Output the (X, Y) coordinate of the center of the cell containing the given text.  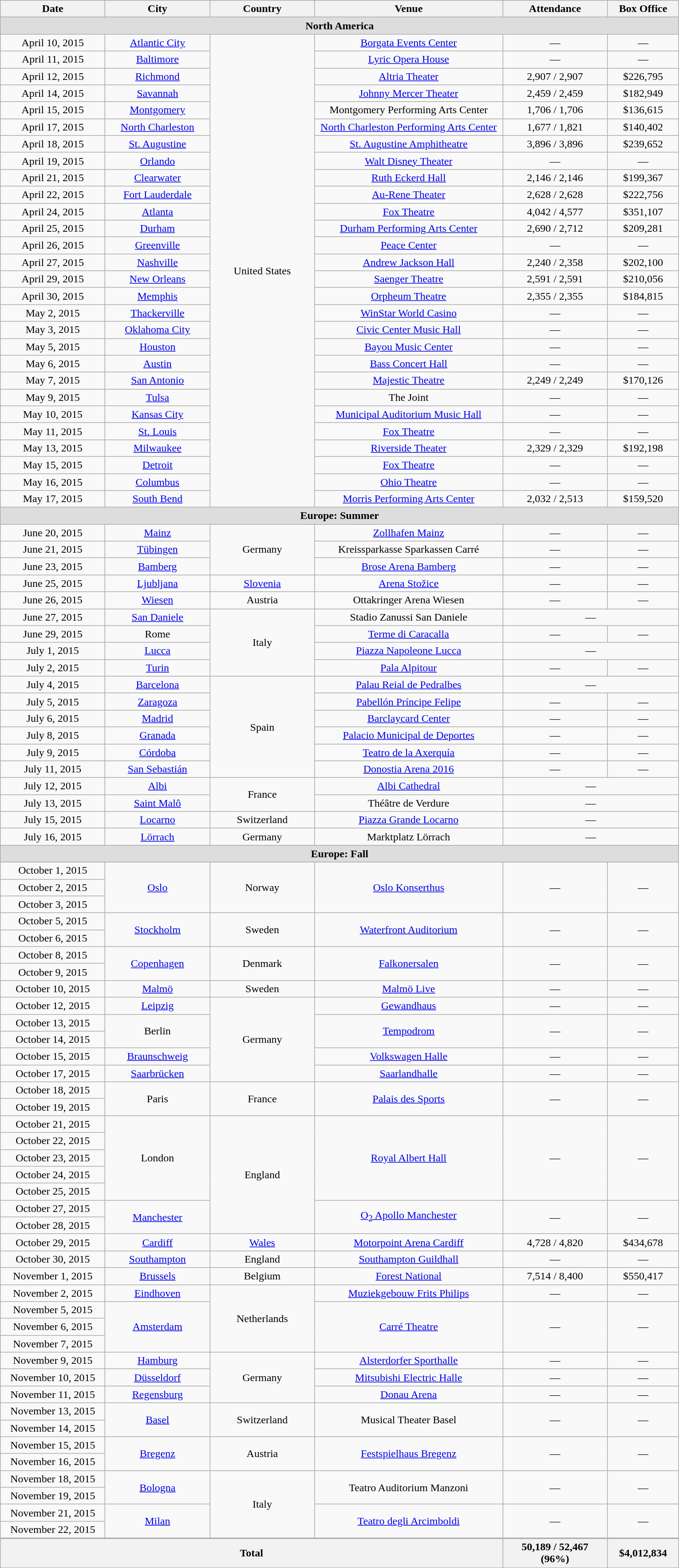
Majestic Theatre (409, 380)
Belgium (262, 1276)
October 19, 2015 (53, 1107)
$351,107 (643, 212)
Forest National (409, 1276)
$202,100 (643, 262)
Europe: Summer (340, 516)
Arena Stožice (409, 583)
Oklahoma City (158, 330)
Terme di Caracalla (409, 634)
Waterfront Auditorium (409, 930)
Musical Theater Basel (409, 1420)
Atlantic City (158, 43)
Andrew Jackson Hall (409, 262)
April 14, 2015 (53, 93)
October 10, 2015 (53, 989)
Orpheum Theatre (409, 296)
May 15, 2015 (53, 465)
WinStar World Casino (409, 313)
Motorpoint Arena Cardiff (409, 1242)
Pabellón Príncipe Felipe (409, 701)
Southampton Guildhall (409, 1259)
The Joint (409, 397)
October 30, 2015 (53, 1259)
Borgata Events Center (409, 43)
October 27, 2015 (53, 1208)
Tempodrom (409, 1031)
October 22, 2015 (53, 1141)
Detroit (158, 465)
May 6, 2015 (53, 364)
$210,056 (643, 279)
$192,198 (643, 448)
June 26, 2015 (53, 600)
Zaragoza (158, 701)
Paris (158, 1099)
Brussels (158, 1276)
April 26, 2015 (53, 245)
Hamburg (158, 1361)
Ottakringer Arena Wiesen (409, 600)
Teatro Auditorium Manzoni (409, 1487)
2,690 / 2,712 (555, 229)
Brose Arena Bamberg (409, 566)
November 6, 2015 (53, 1327)
Columbus (158, 482)
October 14, 2015 (53, 1040)
May 5, 2015 (53, 347)
October 5, 2015 (53, 921)
June 23, 2015 (53, 566)
July 12, 2015 (53, 786)
United States (262, 271)
Wiesen (158, 600)
San Daniele (158, 617)
November 14, 2015 (53, 1428)
Houston (158, 347)
Eindhoven (158, 1293)
Berlin (158, 1031)
St. Louis (158, 431)
Tulsa (158, 397)
July 4, 2015 (53, 685)
4,728 / 4,820 (555, 1242)
October 21, 2015 (53, 1124)
June 27, 2015 (53, 617)
Copenhagen (158, 963)
Savannah (158, 93)
October 6, 2015 (53, 938)
October 2, 2015 (53, 887)
Nashville (158, 262)
May 17, 2015 (53, 499)
Barclaycard Center (409, 718)
Marktplatz Lörrach (409, 837)
Richmond (158, 76)
Tübingen (158, 550)
Peace Center (409, 245)
Amsterdam (158, 1327)
Théâtre de Verdure (409, 803)
April 27, 2015 (53, 262)
$184,815 (643, 296)
2,329 / 2,329 (555, 448)
$222,756 (643, 194)
$550,417 (643, 1276)
June 20, 2015 (53, 533)
3,896 / 3,896 (555, 144)
Country (262, 9)
Thackerville (158, 313)
New Orleans (158, 279)
Saint Malô (158, 803)
Oslo Konserthus (409, 887)
Lörrach (158, 837)
Europe: Fall (340, 854)
Montgomery (158, 110)
4,042 / 4,577 (555, 212)
April 12, 2015 (53, 76)
November 11, 2015 (53, 1394)
November 10, 2015 (53, 1378)
Durham (158, 229)
Saarbrücken (158, 1073)
Au-Rene Theater (409, 194)
Ruth Eckerd Hall (409, 178)
Wales (262, 1242)
Total (252, 1553)
Bologna (158, 1487)
Cardiff (158, 1242)
October 25, 2015 (53, 1192)
October 1, 2015 (53, 871)
June 29, 2015 (53, 634)
$4,012,834 (643, 1553)
October 28, 2015 (53, 1225)
1,706 / 1,706 (555, 110)
Rome (158, 634)
Southampton (158, 1259)
Mainz (158, 533)
Bamberg (158, 566)
1,677 / 1,821 (555, 127)
October 23, 2015 (53, 1158)
Ljubljana (158, 583)
North Charleston Performing Arts Center (409, 127)
Atlanta (158, 212)
Orlando (158, 161)
October 15, 2015 (53, 1057)
April 17, 2015 (53, 127)
Bayou Music Center (409, 347)
Manchester (158, 1217)
November 2, 2015 (53, 1293)
Bregenz (158, 1453)
2,249 / 2,249 (555, 380)
North Charleston (158, 127)
Albi (158, 786)
50,189 / 52,467 (96%) (555, 1553)
$182,949 (643, 93)
Memphis (158, 296)
April 24, 2015 (53, 212)
2,032 / 2,513 (555, 499)
July 11, 2015 (53, 769)
Malmö Live (409, 989)
Durham Performing Arts Center (409, 229)
Clearwater (158, 178)
Pala Alpitour (409, 668)
London (158, 1158)
Denmark (262, 963)
Braunschweig (158, 1057)
October 24, 2015 (53, 1175)
November 7, 2015 (53, 1344)
Riverside Theater (409, 448)
Albi Cathedral (409, 786)
Basel (158, 1420)
2,591 / 2,591 (555, 279)
October 18, 2015 (53, 1090)
Palacio Municipal de Deportes (409, 735)
Walt Disney Theater (409, 161)
November 22, 2015 (53, 1530)
November 15, 2015 (53, 1445)
Volkswagen Halle (409, 1057)
July 13, 2015 (53, 803)
April 15, 2015 (53, 110)
South Bend (158, 499)
April 19, 2015 (53, 161)
Saenger Theatre (409, 279)
October 29, 2015 (53, 1242)
North America (340, 26)
November 13, 2015 (53, 1411)
2,459 / 2,459 (555, 93)
Palau Reial de Pedralbes (409, 685)
Festspielhaus Bregenz (409, 1453)
$170,126 (643, 380)
Date (53, 9)
Piazza Grande Locarno (409, 820)
Palais des Sports (409, 1099)
Venue (409, 9)
$136,615 (643, 110)
July 15, 2015 (53, 820)
May 11, 2015 (53, 431)
Ohio Theatre (409, 482)
November 5, 2015 (53, 1310)
October 17, 2015 (53, 1073)
May 2, 2015 (53, 313)
October 12, 2015 (53, 1006)
October 13, 2015 (53, 1022)
April 18, 2015 (53, 144)
July 5, 2015 (53, 701)
Lucca (158, 651)
April 10, 2015 (53, 43)
Mitsubishi Electric Halle (409, 1378)
Alsterdorfer Sporthalle (409, 1361)
Donostia Arena 2016 (409, 769)
June 25, 2015 (53, 583)
July 9, 2015 (53, 752)
April 11, 2015 (53, 59)
Netherlands (262, 1319)
April 22, 2015 (53, 194)
St. Augustine (158, 144)
October 8, 2015 (53, 955)
Lyric Opera House (409, 59)
April 29, 2015 (53, 279)
$434,678 (643, 1242)
Spain (262, 727)
Granada (158, 735)
November 19, 2015 (53, 1496)
Leipzig (158, 1006)
Montgomery Performing Arts Center (409, 110)
Altria Theater (409, 76)
May 7, 2015 (53, 380)
July 16, 2015 (53, 837)
Malmö (158, 989)
Regensburg (158, 1394)
San Sebastián (158, 769)
Municipal Auditorium Music Hall (409, 414)
Saarlandhalle (409, 1073)
Barcelona (158, 685)
November 16, 2015 (53, 1462)
Attendance (555, 9)
November 21, 2015 (53, 1513)
July 6, 2015 (53, 718)
2,628 / 2,628 (555, 194)
$226,795 (643, 76)
St. Augustine Amphitheatre (409, 144)
Royal Albert Hall (409, 1158)
Teatro de la Axerquía (409, 752)
Fort Lauderdale (158, 194)
Slovenia (262, 583)
Milwaukee (158, 448)
Baltimore (158, 59)
Gewandhaus (409, 1006)
April 30, 2015 (53, 296)
Kreissparkasse Sparkassen Carré (409, 550)
Donau Arena (409, 1394)
Kansas City (158, 414)
San Antonio (158, 380)
Oslo (158, 887)
Norway (262, 887)
June 21, 2015 (53, 550)
$199,367 (643, 178)
Locarno (158, 820)
$159,520 (643, 499)
Austin (158, 364)
Córdoba (158, 752)
Piazza Napoleone Lucca (409, 651)
7,514 / 8,400 (555, 1276)
November 9, 2015 (53, 1361)
$239,652 (643, 144)
May 16, 2015 (53, 482)
Zollhafen Mainz (409, 533)
Stadio Zanussi San Daniele (409, 617)
April 21, 2015 (53, 178)
Civic Center Music Hall (409, 330)
Morris Performing Arts Center (409, 499)
Turin (158, 668)
May 10, 2015 (53, 414)
October 3, 2015 (53, 904)
November 1, 2015 (53, 1276)
2,355 / 2,355 (555, 296)
2,240 / 2,358 (555, 262)
Düsseldorf (158, 1378)
Milan (158, 1521)
Carré Theatre (409, 1327)
$209,281 (643, 229)
October 9, 2015 (53, 972)
2,146 / 2,146 (555, 178)
$140,402 (643, 127)
Stockholm (158, 930)
May 3, 2015 (53, 330)
July 1, 2015 (53, 651)
Box Office (643, 9)
Bass Concert Hall (409, 364)
Muziekgebouw Frits Philips (409, 1293)
May 13, 2015 (53, 448)
November 18, 2015 (53, 1479)
O2 Apollo Manchester (409, 1217)
May 9, 2015 (53, 397)
Greenville (158, 245)
Falkonersalen (409, 963)
July 2, 2015 (53, 668)
Madrid (158, 718)
April 25, 2015 (53, 229)
Johnny Mercer Theater (409, 93)
City (158, 9)
July 8, 2015 (53, 735)
2,907 / 2,907 (555, 76)
Teatro degli Arcimboldi (409, 1521)
